Return the [X, Y] coordinate for the center point of the cell that contains the specified text.  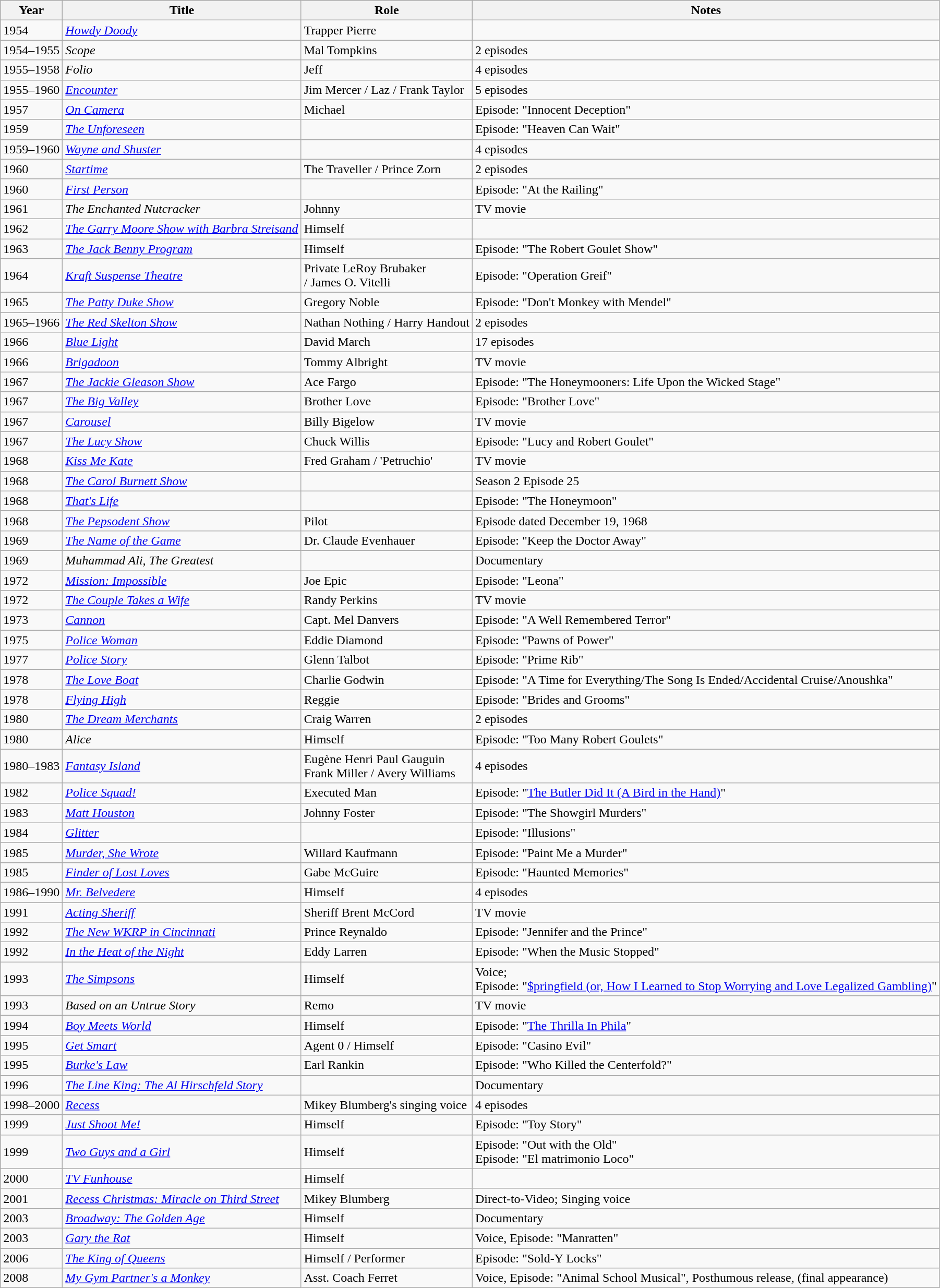
Agent 0 / Himself [387, 1045]
The Red Skelton Show [182, 322]
Episode: "Prime Rib" [706, 660]
Jeff [387, 70]
Episode: "Pawns of Power" [706, 640]
1954 [31, 30]
Acting Sheriff [182, 912]
Fantasy Island [182, 766]
The Carol Burnett Show [182, 481]
Episode: "Don't Monkey with Mendel" [706, 303]
Flying High [182, 700]
Prince Reynaldo [387, 932]
Sheriff Brent McCord [387, 912]
Joe Epic [387, 581]
2000 [31, 1178]
Johnny [387, 209]
Notes [706, 10]
1961 [31, 209]
1983 [31, 813]
Get Smart [182, 1045]
Police Story [182, 660]
Brother Love [387, 402]
Glenn Talbot [387, 660]
Title [182, 10]
Startime [182, 169]
Episode: "The Butler Did It (A Bird in the Hand)" [706, 793]
Trapper Pierre [387, 30]
1994 [31, 1026]
Recess Christmas: Miracle on Third Street [182, 1198]
Brigadoon [182, 362]
Carousel [182, 422]
Pilot [387, 521]
Episode: "Toy Story" [706, 1125]
Episode: "Brother Love" [706, 402]
Episode: "The Robert Goulet Show" [706, 249]
Episode: "The Showgirl Murders" [706, 813]
Eugène Henri Paul Gauguin Frank Miller / Avery Williams [387, 766]
1977 [31, 660]
Eddie Diamond [387, 640]
The Traveller / Prince Zorn [387, 169]
The Dream Merchants [182, 719]
17 episodes [706, 342]
Gabe McGuire [387, 872]
1959 [31, 129]
Year [31, 10]
5 episodes [706, 90]
Broadway: The Golden Age [182, 1218]
Matt Houston [182, 813]
Kiss Me Kate [182, 461]
Direct-to-Video; Singing voice [706, 1198]
1998–2000 [31, 1105]
Asst. Coach Ferret [387, 1278]
1955–1958 [31, 70]
First Person [182, 189]
Episode: "The Honeymooners: Life Upon the Wicked Stage" [706, 382]
Nathan Nothing / Harry Handout [387, 322]
Episode: "Sold-Y Locks" [706, 1258]
Encounter [182, 90]
Ace Fargo [387, 382]
Episode: "A Well Remembered Terror" [706, 620]
The Garry Moore Show with Barbra Streisand [182, 228]
Mikey Blumberg [387, 1198]
On Camera [182, 110]
Season 2 Episode 25 [706, 481]
1954–1955 [31, 50]
Blue Light [182, 342]
Glitter [182, 833]
1986–1990 [31, 892]
Boy Meets World [182, 1026]
Episode: "When the Music Stopped" [706, 952]
2008 [31, 1278]
The Big Valley [182, 402]
1982 [31, 793]
Episode: "Innocent Deception" [706, 110]
Episode: "Keep the Doctor Away" [706, 540]
Gregory Noble [387, 303]
In the Heat of the Night [182, 952]
Episode: "Who Killed the Centerfold?" [706, 1065]
Based on an Untrue Story [182, 1006]
Dr. Claude Evenhauer [387, 540]
The Pepsodent Show [182, 521]
Mal Tompkins [387, 50]
Michael [387, 110]
Reggie [387, 700]
Episode: "Jennifer and the Prince" [706, 932]
Murder, She Wrote [182, 852]
Episode: "Out with the Old"Episode: "El matrimonio Loco" [706, 1152]
Episode: "Heaven Can Wait" [706, 129]
The Jackie Gleason Show [182, 382]
The Name of the Game [182, 540]
Episode: "Too Many Robert Goulets" [706, 739]
Episode: "A Time for Everything/The Song Is Ended/Accidental Cruise/Anoushka" [706, 680]
The Patty Duke Show [182, 303]
Episode: "Leona" [706, 581]
Burke's Law [182, 1065]
Just Shoot Me! [182, 1125]
Craig Warren [387, 719]
Mr. Belvedere [182, 892]
Episode: "Illusions" [706, 833]
1980–1983 [31, 766]
The Enchanted Nutcracker [182, 209]
1991 [31, 912]
1965–1966 [31, 322]
That's Life [182, 501]
Role [387, 10]
1955–1960 [31, 90]
Finder of Lost Loves [182, 872]
Chuck Willis [387, 441]
Himself / Performer [387, 1258]
Episode: "Operation Greif" [706, 275]
David March [387, 342]
Jim Mercer / Laz / Frank Taylor [387, 90]
Mission: Impossible [182, 581]
Mikey Blumberg's singing voice [387, 1105]
Alice [182, 739]
My Gym Partner's a Monkey [182, 1278]
Remo [387, 1006]
1963 [31, 249]
Scope [182, 50]
1984 [31, 833]
1965 [31, 303]
The King of Queens [182, 1258]
Tommy Albright [387, 362]
The Jack Benny Program [182, 249]
Randy Perkins [387, 600]
1996 [31, 1085]
Episode: "At the Railing" [706, 189]
Kraft Suspense Theatre [182, 275]
Episode: "Casino Evil" [706, 1045]
Billy Bigelow [387, 422]
Folio [182, 70]
Voice; Episode: "$pringfield (or, How I Learned to Stop Worrying and Love Legalized Gambling)" [706, 979]
Muhammad Ali, The Greatest [182, 560]
Charlie Godwin [387, 680]
The Couple Takes a Wife [182, 600]
Eddy Larren [387, 952]
2001 [31, 1198]
The Unforeseen [182, 129]
The Simpsons [182, 979]
1975 [31, 640]
Police Squad! [182, 793]
Episode: "Brides and Grooms" [706, 700]
Voice, Episode: "Manratten" [706, 1238]
TV Funhouse [182, 1178]
1964 [31, 275]
Willard Kaufmann [387, 852]
1957 [31, 110]
The Line King: The Al Hirschfeld Story [182, 1085]
The Lucy Show [182, 441]
Capt. Mel Danvers [387, 620]
Episode: "The Honeymoon" [706, 501]
Executed Man [387, 793]
Episode: "Lucy and Robert Goulet" [706, 441]
Howdy Doody [182, 30]
Wayne and Shuster [182, 149]
Fred Graham / 'Petruchio' [387, 461]
Gary the Rat [182, 1238]
Private LeRoy Brubaker / James O. Vitelli [387, 275]
Episode dated December 19, 1968 [706, 521]
Two Guys and a Girl [182, 1152]
The Love Boat [182, 680]
1973 [31, 620]
The New WKRP in Cincinnati [182, 932]
Voice, Episode: "Animal School Musical", Posthumous release, (final appearance) [706, 1278]
Police Woman [182, 640]
Earl Rankin [387, 1065]
Episode: "Paint Me a Murder" [706, 852]
Recess [182, 1105]
2006 [31, 1258]
Episode: "Haunted Memories" [706, 872]
Cannon [182, 620]
1959–1960 [31, 149]
1962 [31, 228]
Johnny Foster [387, 813]
Episode: "The Thrilla In Phila" [706, 1026]
